Detect which cell encompasses the target text, then output its [x, y] center coordinate. 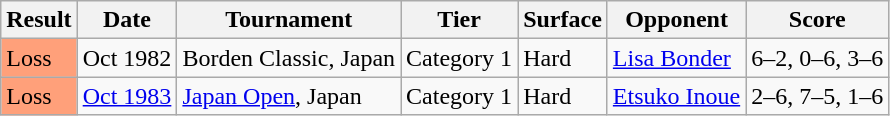
Opponent [676, 20]
Tournament [289, 20]
6–2, 0–6, 3–6 [818, 58]
Score [818, 20]
Result [39, 20]
Oct 1982 [127, 58]
Etsuko Inoue [676, 96]
Lisa Bonder [676, 58]
Date [127, 20]
Oct 1983 [127, 96]
Surface [563, 20]
Japan Open, Japan [289, 96]
2–6, 7–5, 1–6 [818, 96]
Tier [460, 20]
Borden Classic, Japan [289, 58]
